Return (x, y) of the center of cell containing provided text 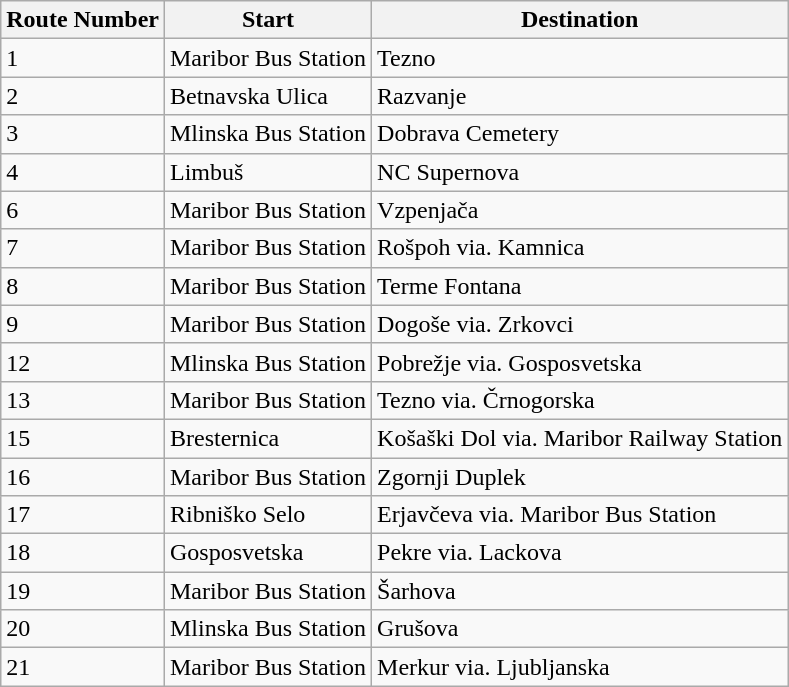
Šarhova (580, 591)
15 (83, 438)
Start (268, 20)
Zgornji Duplek (580, 477)
Betnavska Ulica (268, 96)
19 (83, 591)
Gosposvetska (268, 553)
Ribniško Selo (268, 515)
Terme Fontana (580, 286)
Pobrežje via. Gosposvetska (580, 362)
Merkur via. Ljubljanska (580, 667)
3 (83, 134)
13 (83, 400)
Razvanje (580, 96)
16 (83, 477)
Vzpenjača (580, 210)
6 (83, 210)
18 (83, 553)
Erjavčeva via. Maribor Bus Station (580, 515)
NC Supernova (580, 172)
12 (83, 362)
Košaški Dol via. Maribor Railway Station (580, 438)
Tezno via. Črnogorska (580, 400)
4 (83, 172)
Limbuš (268, 172)
7 (83, 248)
2 (83, 96)
Rošpoh via. Kamnica (580, 248)
Dogoše via. Zrkovci (580, 324)
21 (83, 667)
Dobrava Cemetery (580, 134)
Tezno (580, 58)
20 (83, 629)
17 (83, 515)
Destination (580, 20)
1 (83, 58)
Bresternica (268, 438)
Route Number (83, 20)
8 (83, 286)
9 (83, 324)
Grušova (580, 629)
Pekre via. Lackova (580, 553)
